Detect which cell encompasses the target text, then output its [x, y] center coordinate. 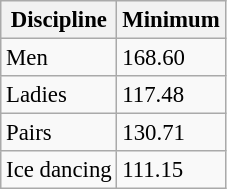
111.15 [171, 170]
Ice dancing [59, 170]
130.71 [171, 133]
117.48 [171, 95]
Pairs [59, 133]
Discipline [59, 20]
168.60 [171, 58]
Ladies [59, 95]
Minimum [171, 20]
Men [59, 58]
